Pinpoint the cell where the given text exists, returning its [X, Y] midpoint coordinate. 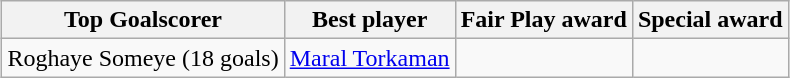
Roghaye Someye (18 goals) [143, 58]
Maral Torkaman [370, 58]
Fair Play award [544, 20]
Best player [370, 20]
Top Goalscorer [143, 20]
Special award [710, 20]
